For the text-containing cell, return its midpoint in (x, y) coordinate format. 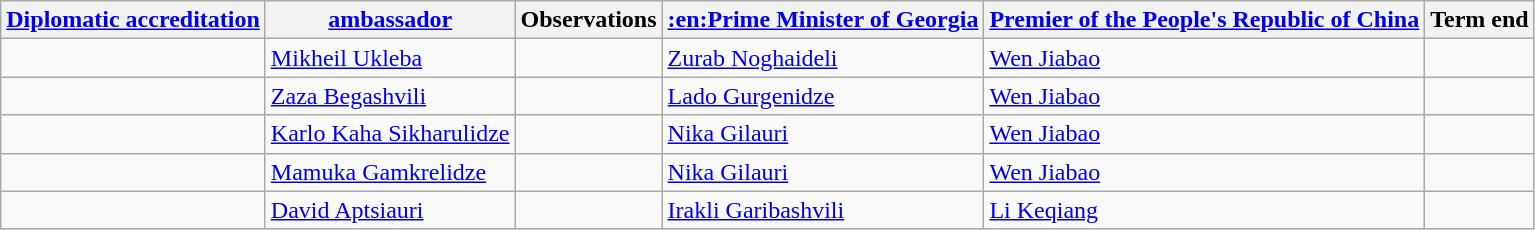
Observations (588, 20)
David Aptsiauri (390, 210)
Irakli Garibashvili (823, 210)
Zurab Noghaideli (823, 58)
Li Keqiang (1204, 210)
Zaza Begashvili (390, 96)
ambassador (390, 20)
Term end (1480, 20)
Lado Gurgenidze (823, 96)
Diplomatic accreditation (134, 20)
Mikheil Ukleba (390, 58)
:en:Prime Minister of Georgia (823, 20)
Mamuka Gamkrelidze (390, 172)
Karlo Kaha Sikharulidze (390, 134)
Premier of the People's Republic of China (1204, 20)
